Find where the given text appears and provide that cell's center as (X, Y) coordinate. 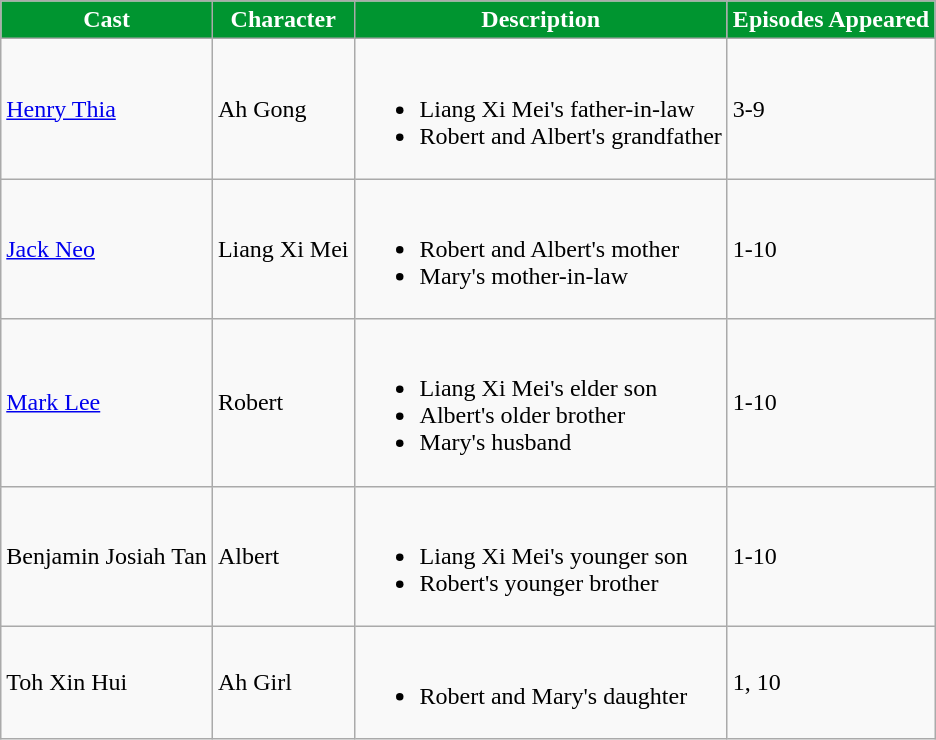
Robert and Albert's motherMary's mother-in-law (540, 249)
Ah Gong (283, 109)
Jack Neo (107, 249)
Robert and Mary's daughter (540, 682)
Character (283, 20)
Albert (283, 556)
Benjamin Josiah Tan (107, 556)
Episodes Appeared (830, 20)
Ah Girl (283, 682)
Henry Thia (107, 109)
3-9 (830, 109)
Liang Xi Mei's elder sonAlbert's older brotherMary's husband (540, 402)
Robert (283, 402)
Liang Xi Mei (283, 249)
Liang Xi Mei's father-in-lawRobert and Albert's grandfather (540, 109)
Toh Xin Hui (107, 682)
Description (540, 20)
Liang Xi Mei's younger sonRobert's younger brother (540, 556)
1, 10 (830, 682)
Mark Lee (107, 402)
Cast (107, 20)
